Locate the cell with the specified text and output its (x, y) center coordinate. 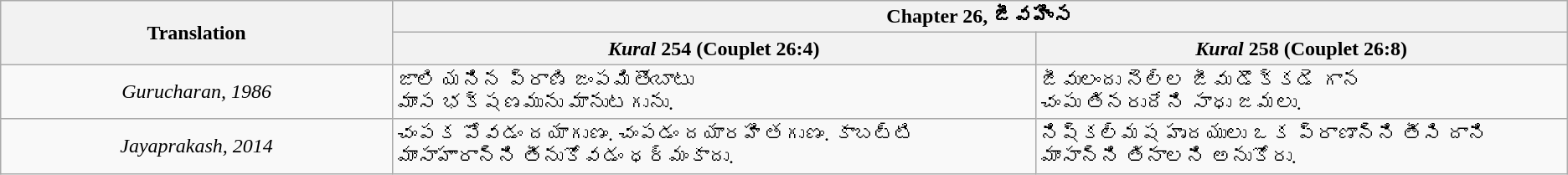
Kural 258 (Couplet 26:8) (1302, 49)
జాలి యనిన ప్రాణి జంపమితొఁబాటుమాంస భక్షణమును మానుటగును. (714, 92)
Gurucharan, 1986 (197, 92)
చంపక పోవడం దయాగుణం. చంపడం దయారహితగుణం. కాబట్టి మాంసాహారాన్ని తీనుకోవడం ధర్మంకాదు. (714, 146)
నిష్కల్మష హృదయులు ఒక ప్రాణాన్ని తీసి దాని మాంసాన్ని తినాలని అనుకోరు. (1302, 146)
Jayaprakash, 2014 (197, 146)
Chapter 26, జీవహింస (980, 17)
Kural 254 (Couplet 26:4) (714, 49)
Translation (197, 33)
జీవులందు నెల్ల జీవు డొక్కడె గానచంపు తినరుదేని సాధు జమలు. (1302, 92)
